Scan for the cell matching the given text and deliver its [X, Y] coordinate at center. 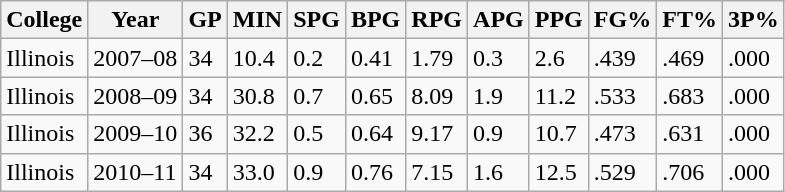
10.7 [558, 134]
9.17 [437, 134]
College [44, 20]
3P% [753, 20]
0.41 [375, 58]
30.8 [257, 96]
1.9 [499, 96]
.533 [622, 96]
.469 [690, 58]
33.0 [257, 172]
FT% [690, 20]
.631 [690, 134]
2.6 [558, 58]
GP [205, 20]
Year [136, 20]
.683 [690, 96]
APG [499, 20]
0.5 [317, 134]
2008–09 [136, 96]
1.6 [499, 172]
.473 [622, 134]
1.79 [437, 58]
8.09 [437, 96]
36 [205, 134]
BPG [375, 20]
12.5 [558, 172]
11.2 [558, 96]
0.7 [317, 96]
SPG [317, 20]
0.64 [375, 134]
.529 [622, 172]
2007–08 [136, 58]
.706 [690, 172]
0.65 [375, 96]
.439 [622, 58]
PPG [558, 20]
0.3 [499, 58]
10.4 [257, 58]
MIN [257, 20]
0.76 [375, 172]
2009–10 [136, 134]
2010–11 [136, 172]
FG% [622, 20]
0.2 [317, 58]
32.2 [257, 134]
RPG [437, 20]
7.15 [437, 172]
